Find where the given text appears and provide that cell's center as (x, y) coordinate. 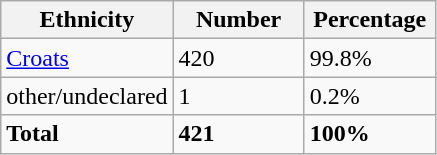
Total (87, 134)
1 (238, 96)
420 (238, 58)
Number (238, 20)
Percentage (370, 20)
0.2% (370, 96)
Ethnicity (87, 20)
other/undeclared (87, 96)
100% (370, 134)
99.8% (370, 58)
Croats (87, 58)
421 (238, 134)
